Pinpoint the cell where the given text exists, returning its [X, Y] midpoint coordinate. 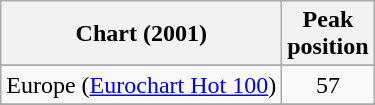
Europe (Eurochart Hot 100) [142, 85]
Chart (2001) [142, 34]
57 [328, 85]
Peakposition [328, 34]
